Identify which cell holds the provided text, then report its [x, y] central coordinate. 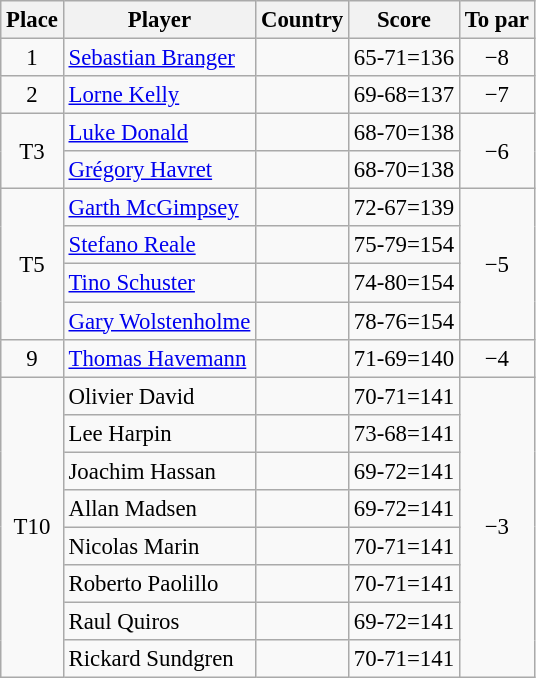
73-68=141 [404, 433]
Country [302, 20]
Gary Wolstenholme [159, 321]
Nicolas Marin [159, 546]
Tino Schuster [159, 283]
Joachim Hassan [159, 471]
74-80=154 [404, 283]
Rickard Sundgren [159, 659]
Garth McGimpsey [159, 208]
2 [32, 95]
Player [159, 20]
Thomas Havemann [159, 358]
Roberto Paolillo [159, 584]
−3 [496, 528]
69-68=137 [404, 95]
Allan Madsen [159, 509]
Luke Donald [159, 133]
75-79=154 [404, 245]
Score [404, 20]
Place [32, 20]
To par [496, 20]
Olivier David [159, 396]
Lorne Kelly [159, 95]
−5 [496, 264]
T3 [32, 152]
72-67=139 [404, 208]
Grégory Havret [159, 170]
−4 [496, 358]
78-76=154 [404, 321]
1 [32, 58]
Lee Harpin [159, 433]
Stefano Reale [159, 245]
T5 [32, 264]
T10 [32, 528]
−8 [496, 58]
65-71=136 [404, 58]
71-69=140 [404, 358]
Raul Quiros [159, 621]
−6 [496, 152]
−7 [496, 95]
9 [32, 358]
Sebastian Branger [159, 58]
